Locate the cell with the specified text and output its [X, Y] center coordinate. 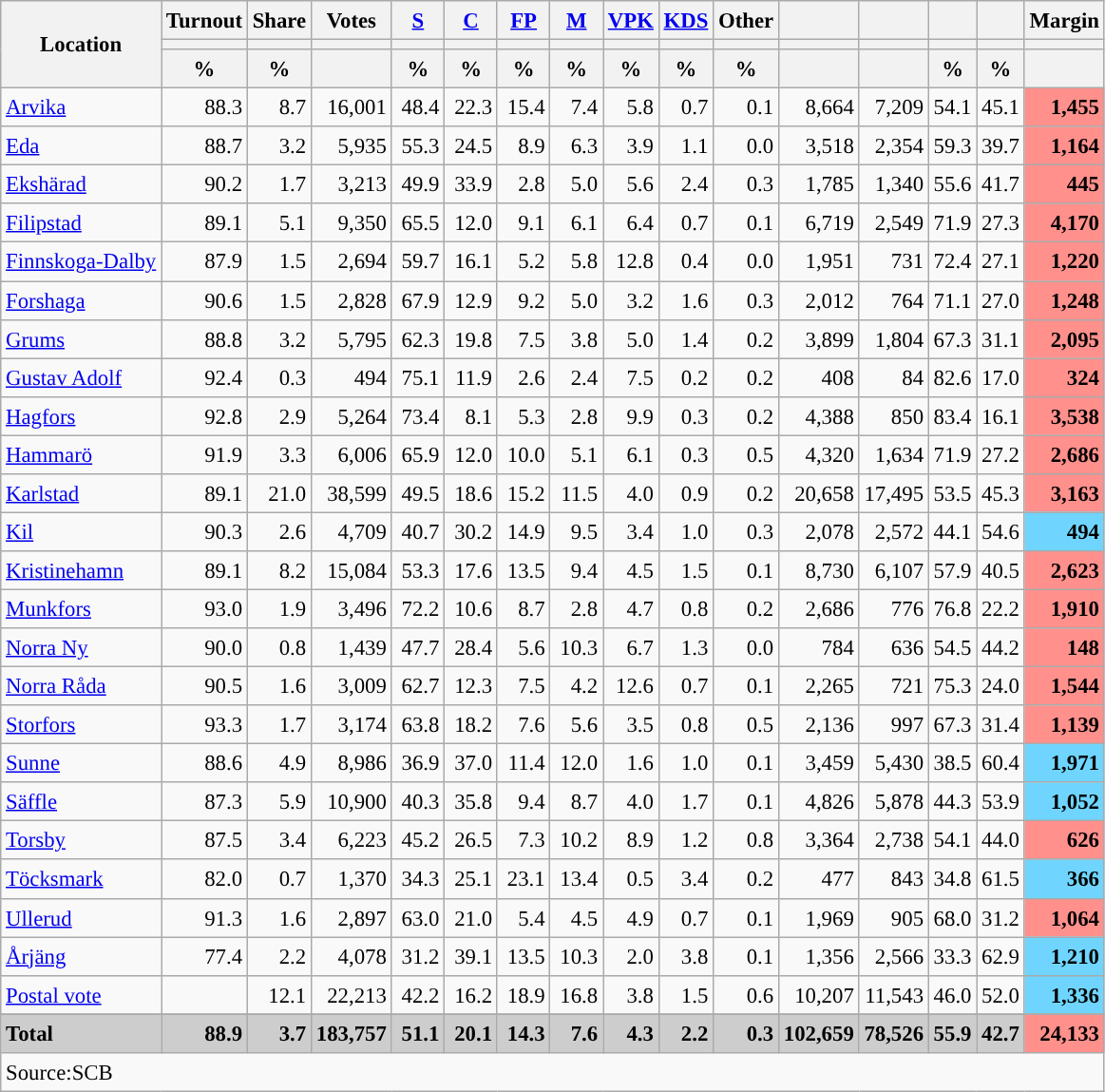
Ullerud [82, 918]
Munkfors [82, 608]
12.9 [471, 300]
90.3 [205, 532]
25.1 [471, 880]
72.2 [418, 608]
2,828 [352, 300]
1,544 [1064, 686]
7.4 [577, 108]
16.2 [471, 994]
40.5 [1000, 570]
9,350 [352, 222]
88.9 [205, 1034]
Ekshärad [82, 184]
Forshaga [82, 300]
Hammarö [82, 454]
4,320 [819, 454]
55.3 [418, 146]
72.4 [952, 262]
8,664 [819, 108]
1,455 [1064, 108]
Other [747, 21]
40.3 [418, 802]
2,572 [893, 532]
1,910 [1064, 608]
1,951 [819, 262]
39.1 [471, 956]
19.8 [471, 338]
2,897 [352, 918]
6,223 [352, 840]
5,264 [352, 416]
77.4 [205, 956]
8,986 [352, 764]
776 [893, 608]
1,969 [819, 918]
30.2 [471, 532]
88.3 [205, 108]
54.6 [1000, 532]
20.1 [471, 1034]
42.7 [1000, 1034]
15,084 [352, 570]
C [471, 21]
84 [893, 378]
Norra Ny [82, 648]
4,826 [819, 802]
1,064 [1064, 918]
27.3 [1000, 222]
Source:SCB [553, 1072]
1,340 [893, 184]
62.9 [1000, 956]
18.2 [471, 724]
1,439 [352, 648]
45.2 [418, 840]
3,518 [819, 146]
12.3 [471, 686]
61.5 [1000, 880]
2,623 [1064, 570]
59.7 [418, 262]
3,496 [352, 608]
44.1 [952, 532]
82.0 [205, 880]
3,174 [352, 724]
1,785 [819, 184]
3.9 [631, 146]
2,012 [819, 300]
28.4 [471, 648]
6.4 [631, 222]
10,900 [352, 802]
62.3 [418, 338]
Årjäng [82, 956]
8.1 [471, 416]
Eda [82, 146]
Säffle [82, 802]
324 [1064, 378]
4.3 [631, 1034]
Torsby [82, 840]
41.7 [1000, 184]
22.3 [471, 108]
16,001 [352, 108]
73.4 [418, 416]
VPK [631, 21]
Location [82, 45]
1,139 [1064, 724]
1.1 [686, 146]
52.0 [1000, 994]
35.8 [471, 802]
31.1 [1000, 338]
2.9 [279, 416]
Share [279, 21]
5,430 [893, 764]
6,006 [352, 454]
9.2 [524, 300]
53.9 [1000, 802]
65.9 [418, 454]
Töcksmark [82, 880]
2,136 [819, 724]
Karlstad [82, 494]
10.0 [524, 454]
2,354 [893, 146]
1,634 [893, 454]
1,210 [1064, 956]
33.9 [471, 184]
3,163 [1064, 494]
87.9 [205, 262]
FP [524, 21]
5,935 [352, 146]
S [418, 21]
14.3 [524, 1034]
90.2 [205, 184]
850 [893, 416]
3.3 [279, 454]
91.3 [205, 918]
445 [1064, 184]
59.3 [952, 146]
63.0 [418, 918]
3.7 [279, 1034]
88.8 [205, 338]
39.7 [1000, 146]
1,971 [1064, 764]
47.7 [418, 648]
10,207 [819, 994]
1.3 [686, 648]
1.2 [686, 840]
4.2 [577, 686]
67.9 [418, 300]
4,709 [352, 532]
55.6 [952, 184]
90.5 [205, 686]
2,738 [893, 840]
997 [893, 724]
2,095 [1064, 338]
90.6 [205, 300]
22.2 [1000, 608]
0.6 [747, 994]
12.6 [631, 686]
183,757 [352, 1034]
Filipstad [82, 222]
1,220 [1064, 262]
2,549 [893, 222]
8,730 [819, 570]
71.1 [952, 300]
17,495 [893, 494]
5.4 [524, 918]
76.8 [952, 608]
1.4 [686, 338]
0.9 [686, 494]
Finnskoga-Dalby [82, 262]
6,107 [893, 570]
148 [1064, 648]
1,370 [352, 880]
Norra Råda [82, 686]
34.8 [952, 880]
1,052 [1064, 802]
408 [819, 378]
Votes [352, 21]
87.3 [205, 802]
5.3 [524, 416]
12.8 [631, 262]
843 [893, 880]
0.4 [686, 262]
54.5 [952, 648]
731 [893, 262]
36.9 [418, 764]
22,213 [352, 994]
3,459 [819, 764]
92.8 [205, 416]
68.0 [952, 918]
91.9 [205, 454]
7.3 [524, 840]
93.0 [205, 608]
M [577, 21]
65.5 [418, 222]
9.1 [524, 222]
5.2 [524, 262]
905 [893, 918]
4.7 [631, 608]
45.1 [1000, 108]
49.9 [418, 184]
90.0 [205, 648]
24,133 [1064, 1034]
Grums [82, 338]
2,078 [819, 532]
44.3 [952, 802]
11.4 [524, 764]
27.1 [1000, 262]
477 [819, 880]
1,356 [819, 956]
Hagfors [82, 416]
366 [1064, 880]
12.1 [279, 994]
11,543 [893, 994]
1,804 [893, 338]
KDS [686, 21]
10.2 [577, 840]
16.8 [577, 994]
15.4 [524, 108]
4,078 [352, 956]
18.9 [524, 994]
63.8 [418, 724]
2.0 [631, 956]
75.3 [952, 686]
11.5 [577, 494]
51.1 [418, 1034]
10.6 [471, 608]
5,795 [352, 338]
31.4 [1000, 724]
Arvika [82, 108]
92.4 [205, 378]
3,538 [1064, 416]
9.5 [577, 532]
2,265 [819, 686]
4,170 [1064, 222]
48.4 [418, 108]
3,213 [352, 184]
Storfors [82, 724]
2,566 [893, 956]
1.9 [279, 608]
38.5 [952, 764]
34.3 [418, 880]
784 [819, 648]
6,719 [819, 222]
Kristinehamn [82, 570]
46.0 [952, 994]
8.2 [279, 570]
764 [893, 300]
33.3 [952, 956]
3,009 [352, 686]
7,209 [893, 108]
Postal vote [82, 994]
23.1 [524, 880]
55.9 [952, 1034]
93.3 [205, 724]
42.2 [418, 994]
44.0 [1000, 840]
15.2 [524, 494]
53.5 [952, 494]
Turnout [205, 21]
37.0 [471, 764]
18.6 [471, 494]
6.3 [577, 146]
1,164 [1064, 146]
60.4 [1000, 764]
57.9 [952, 570]
5.9 [279, 802]
Sunne [82, 764]
44.2 [1000, 648]
3.5 [631, 724]
6.7 [631, 648]
82.6 [952, 378]
24.5 [471, 146]
88.7 [205, 146]
3,899 [819, 338]
1,336 [1064, 994]
24.0 [1000, 686]
17.6 [471, 570]
27.2 [1000, 454]
26.5 [471, 840]
2,694 [352, 262]
45.3 [1000, 494]
3,364 [819, 840]
Total [82, 1034]
9.9 [631, 416]
88.6 [205, 764]
636 [893, 648]
75.1 [418, 378]
Kil [82, 532]
102,659 [819, 1034]
721 [893, 686]
83.4 [952, 416]
17.0 [1000, 378]
62.7 [418, 686]
626 [1064, 840]
27.0 [1000, 300]
13.4 [577, 880]
Margin [1064, 21]
1,248 [1064, 300]
87.5 [205, 840]
40.7 [418, 532]
5,878 [893, 802]
53.3 [418, 570]
49.5 [418, 494]
78,526 [893, 1034]
Gustav Adolf [82, 378]
38,599 [352, 494]
14.9 [524, 532]
20,658 [819, 494]
4,388 [819, 416]
11.9 [471, 378]
